Provide the (X, Y) coordinate of the cell's center where the given text is located.  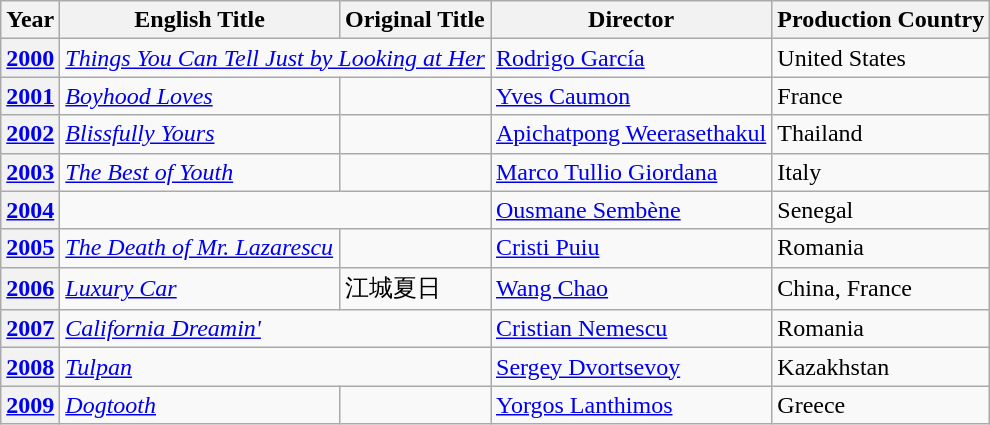
Boyhood Loves (200, 96)
2002 (30, 134)
2000 (30, 58)
Ousmane Sembène (630, 210)
2004 (30, 210)
Year (30, 20)
Wang Chao (630, 288)
California Dreamin' (276, 329)
Italy (881, 172)
Blissfully Yours (200, 134)
United States (881, 58)
2007 (30, 329)
The Death of Mr. Lazarescu (200, 248)
Cristian Nemescu (630, 329)
2003 (30, 172)
2008 (30, 367)
Marco Tullio Giordana (630, 172)
2006 (30, 288)
Thailand (881, 134)
江城夏日 (414, 288)
Director (630, 20)
Sergey Dvortsevoy (630, 367)
Kazakhstan (881, 367)
Tulpan (276, 367)
Things You Can Tell Just by Looking at Her (276, 58)
Senegal (881, 210)
Cristi Puiu (630, 248)
English Title (200, 20)
2001 (30, 96)
China, France (881, 288)
France (881, 96)
The Best of Youth (200, 172)
Apichatpong Weerasethakul (630, 134)
Dogtooth (200, 405)
2009 (30, 405)
Production Country (881, 20)
Yorgos Lanthimos (630, 405)
Rodrigo García (630, 58)
Original Title (414, 20)
2005 (30, 248)
Luxury Car (200, 288)
Yves Caumon (630, 96)
Greece (881, 405)
